Extract the [x, y] coordinate from the center of the cell holding the provided text.  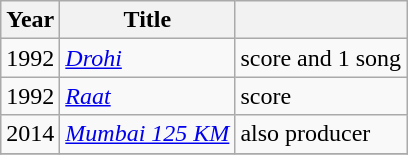
2014 [30, 134]
Raat [148, 96]
also producer [321, 134]
Drohi [148, 58]
Title [148, 20]
Mumbai 125 KM [148, 134]
score [321, 96]
Year [30, 20]
score and 1 song [321, 58]
